Detect which cell encompasses the target text, then output its [X, Y] center coordinate. 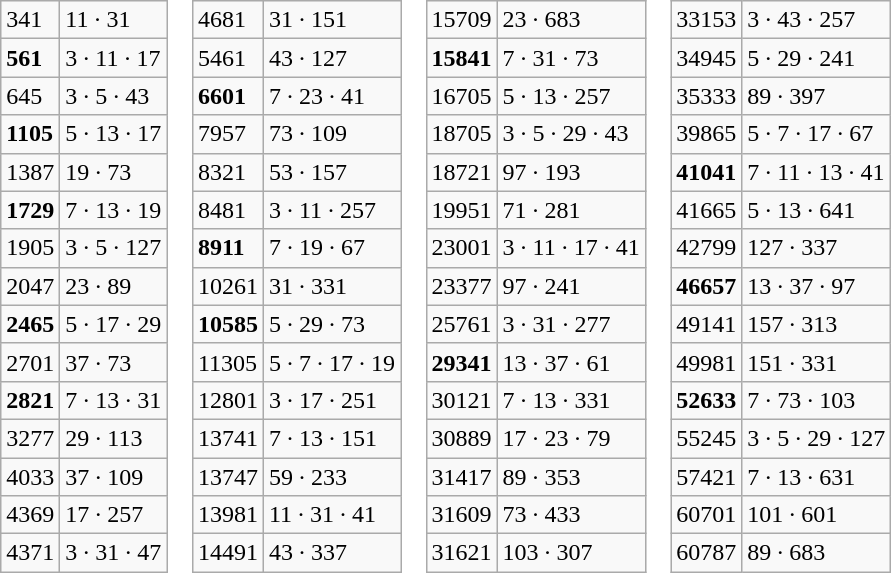
4369 [30, 515]
3 · 5 · 43 [114, 96]
41041 [706, 172]
49141 [706, 324]
13981 [228, 515]
17 · 23 · 79 [571, 438]
31 · 151 [332, 20]
10585 [228, 324]
8481 [228, 210]
37 · 73 [114, 362]
103 · 307 [571, 553]
31609 [462, 515]
29 · 113 [114, 438]
127 · 337 [816, 248]
13 · 37 · 61 [571, 362]
1729 [30, 210]
35333 [706, 96]
645 [30, 96]
71 · 281 [571, 210]
6601 [228, 96]
3 · 31 · 47 [114, 553]
7 · 31 · 73 [571, 58]
151 · 331 [816, 362]
39865 [706, 134]
34945 [706, 58]
3 · 43 · 257 [816, 20]
4371 [30, 553]
17 · 257 [114, 515]
10261 [228, 286]
31 · 331 [332, 286]
13747 [228, 477]
3 · 11 · 17 [114, 58]
101 · 601 [816, 515]
49981 [706, 362]
2465 [30, 324]
11 · 31 · 41 [332, 515]
341 [30, 20]
57421 [706, 477]
5461 [228, 58]
1905 [30, 248]
23001 [462, 248]
23 · 683 [571, 20]
31417 [462, 477]
59 · 233 [332, 477]
3 · 5 · 29 · 43 [571, 134]
97 · 193 [571, 172]
7 · 13 · 31 [114, 400]
7 · 13 · 331 [571, 400]
89 · 353 [571, 477]
3277 [30, 438]
15841 [462, 58]
7 · 11 · 13 · 41 [816, 172]
2701 [30, 362]
5 · 7 · 17 · 19 [332, 362]
8911 [228, 248]
89 · 683 [816, 553]
30121 [462, 400]
7 · 73 · 103 [816, 400]
7 · 19 · 67 [332, 248]
73 · 109 [332, 134]
19951 [462, 210]
7957 [228, 134]
3 · 17 · 251 [332, 400]
5 · 13 · 17 [114, 134]
5 · 13 · 641 [816, 210]
1105 [30, 134]
3 · 5 · 127 [114, 248]
97 · 241 [571, 286]
11 · 31 [114, 20]
60701 [706, 515]
52633 [706, 400]
25761 [462, 324]
5 · 13 · 257 [571, 96]
18721 [462, 172]
41665 [706, 210]
1387 [30, 172]
4033 [30, 477]
14491 [228, 553]
12801 [228, 400]
60787 [706, 553]
3 · 11 · 17 · 41 [571, 248]
5 · 7 · 17 · 67 [816, 134]
5 · 29 · 241 [816, 58]
89 · 397 [816, 96]
157 · 313 [816, 324]
30889 [462, 438]
5 · 17 · 29 [114, 324]
7 · 13 · 631 [816, 477]
8321 [228, 172]
46657 [706, 286]
43 · 337 [332, 553]
23 · 89 [114, 286]
53 · 157 [332, 172]
561 [30, 58]
4681 [228, 20]
33153 [706, 20]
43 · 127 [332, 58]
18705 [462, 134]
31621 [462, 553]
23377 [462, 286]
3 · 5 · 29 · 127 [816, 438]
13 · 37 · 97 [816, 286]
3 · 31 · 277 [571, 324]
16705 [462, 96]
19 · 73 [114, 172]
37 · 109 [114, 477]
7 · 23 · 41 [332, 96]
55245 [706, 438]
13741 [228, 438]
5 · 29 · 73 [332, 324]
7 · 13 · 151 [332, 438]
29341 [462, 362]
2047 [30, 286]
15709 [462, 20]
7 · 13 · 19 [114, 210]
2821 [30, 400]
73 · 433 [571, 515]
42799 [706, 248]
3 · 11 · 257 [332, 210]
11305 [228, 362]
